Find where the given text appears and provide that cell's center as [X, Y] coordinate. 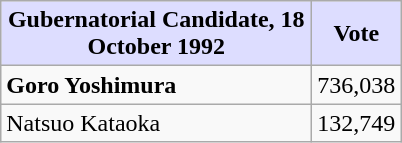
132,749 [356, 123]
Vote [356, 34]
Gubernatorial Candidate, 18 October 1992 [156, 34]
Goro Yoshimura [156, 85]
Natsuo Kataoka [156, 123]
736,038 [356, 85]
